Detect which cell encompasses the target text, then output its [X, Y] center coordinate. 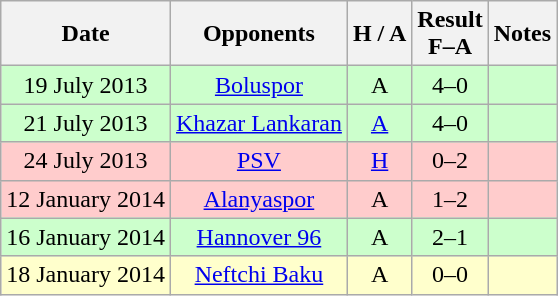
Date [86, 34]
Alanyaspor [258, 199]
Hannover 96 [258, 237]
12 January 2014 [86, 199]
Opponents [258, 34]
24 July 2013 [86, 161]
0–2 [450, 161]
H [379, 161]
PSV [258, 161]
19 July 2013 [86, 85]
16 January 2014 [86, 237]
Notes [522, 34]
21 July 2013 [86, 123]
ResultF–A [450, 34]
Boluspor [258, 85]
1–2 [450, 199]
H / A [379, 34]
18 January 2014 [86, 275]
Neftchi Baku [258, 275]
0–0 [450, 275]
2–1 [450, 237]
Khazar Lankaran [258, 123]
